Return the [X, Y] coordinate for the center point of the cell that contains the specified text.  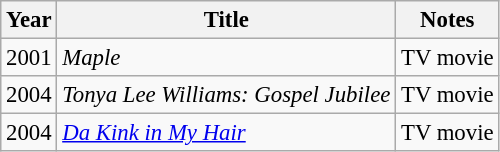
2001 [29, 58]
Maple [226, 58]
Notes [448, 20]
Tonya Lee Williams: Gospel Jubilee [226, 95]
Year [29, 20]
Title [226, 20]
Da Kink in My Hair [226, 133]
